Detect which cell encompasses the target text, then output its [x, y] center coordinate. 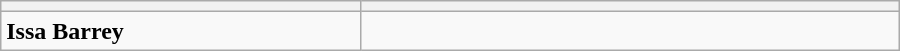
Issa Barrey [180, 31]
